Return the [X, Y] coordinate for the center point of the cell that contains the specified text.  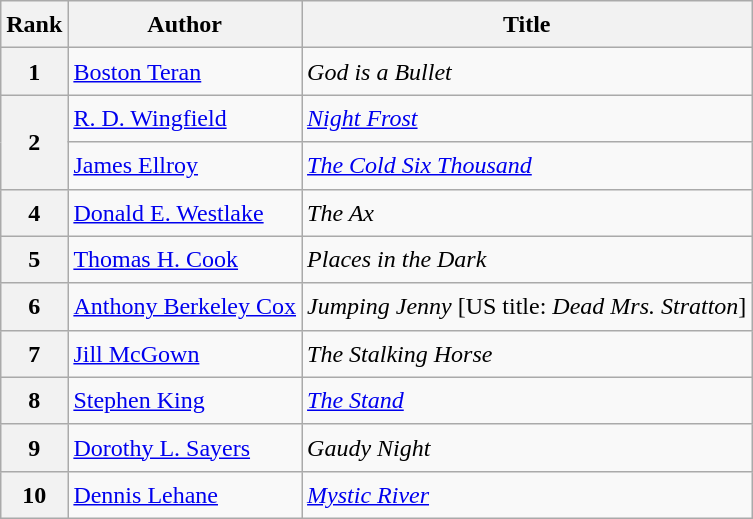
Mystic River [527, 494]
Donald E. Westlake [185, 212]
Jill McGown [185, 354]
Thomas H. Cook [185, 260]
The Stalking Horse [527, 354]
Night Frost [527, 118]
God is a Bullet [527, 72]
4 [34, 212]
Author [185, 24]
1 [34, 72]
10 [34, 494]
James Ellroy [185, 166]
The Cold Six Thousand [527, 166]
Rank [34, 24]
Dennis Lehane [185, 494]
The Stand [527, 400]
Title [527, 24]
Anthony Berkeley Cox [185, 306]
5 [34, 260]
Gaudy Night [527, 448]
Dorothy L. Sayers [185, 448]
6 [34, 306]
R. D. Wingfield [185, 118]
Places in the Dark [527, 260]
9 [34, 448]
7 [34, 354]
Boston Teran [185, 72]
The Ax [527, 212]
2 [34, 142]
Stephen King [185, 400]
8 [34, 400]
Jumping Jenny [US title: Dead Mrs. Stratton] [527, 306]
